Determine the (x, y) coordinate at the center of the cell enclosing the given text.  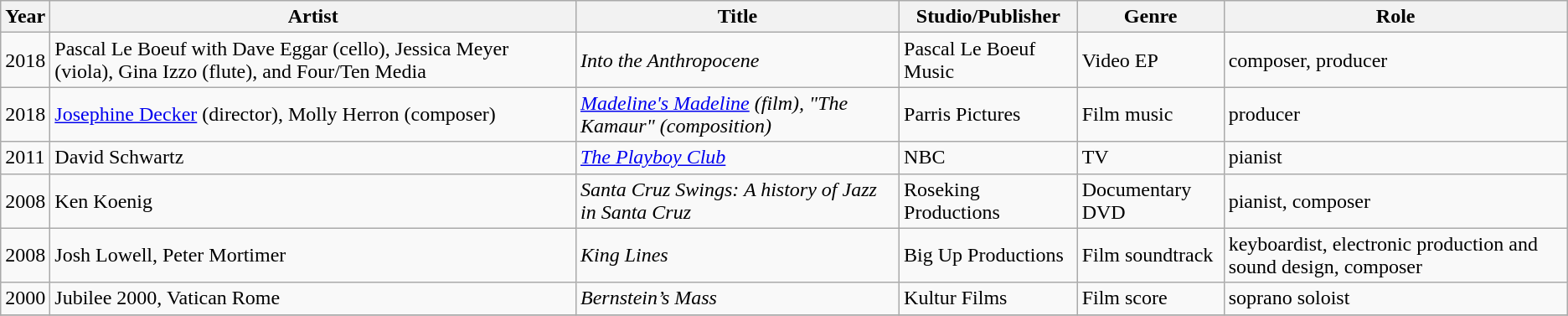
King Lines (737, 255)
Genre (1151, 17)
Ken Koenig (313, 201)
composer, producer (1395, 60)
2011 (25, 158)
Kultur Films (988, 298)
2000 (25, 298)
producer (1395, 114)
Video EP (1151, 60)
Parris Pictures (988, 114)
TV (1151, 158)
Role (1395, 17)
Studio/Publisher (988, 17)
Into the Anthropocene (737, 60)
Jubilee 2000, Vatican Rome (313, 298)
Josh Lowell, Peter Mortimer (313, 255)
Roseking Productions (988, 201)
soprano soloist (1395, 298)
Bernstein’s Mass (737, 298)
pianist (1395, 158)
Title (737, 17)
Santa Cruz Swings: A history of Jazz in Santa Cruz (737, 201)
The Playboy Club (737, 158)
Artist (313, 17)
Film score (1151, 298)
David Schwartz (313, 158)
Madeline's Madeline (film), "The Kamaur" (composition) (737, 114)
pianist, composer (1395, 201)
Film music (1151, 114)
Josephine Decker (director), Molly Herron (composer) (313, 114)
Pascal Le Boeuf Music (988, 60)
Big Up Productions (988, 255)
Documentary DVD (1151, 201)
Year (25, 17)
NBC (988, 158)
Pascal Le Boeuf with Dave Eggar (cello), Jessica Meyer (viola), Gina Izzo (flute), and Four/Ten Media (313, 60)
keyboardist, electronic production and sound design, composer (1395, 255)
Film soundtrack (1151, 255)
